Return (X, Y) of the center of cell containing provided text 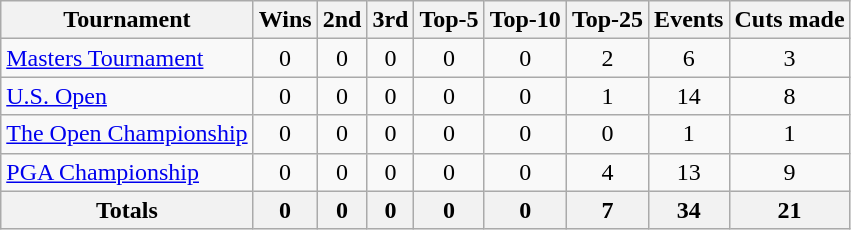
21 (790, 210)
9 (790, 172)
7 (607, 210)
U.S. Open (127, 96)
The Open Championship (127, 134)
Tournament (127, 20)
Wins (285, 20)
Top-5 (449, 20)
6 (689, 58)
Cuts made (790, 20)
2nd (342, 20)
Events (689, 20)
2 (607, 58)
8 (790, 96)
14 (689, 96)
3rd (390, 20)
PGA Championship (127, 172)
Top-25 (607, 20)
Totals (127, 210)
4 (607, 172)
13 (689, 172)
3 (790, 58)
Top-10 (525, 20)
34 (689, 210)
Masters Tournament (127, 58)
